For the text-containing cell, return its midpoint in (x, y) coordinate format. 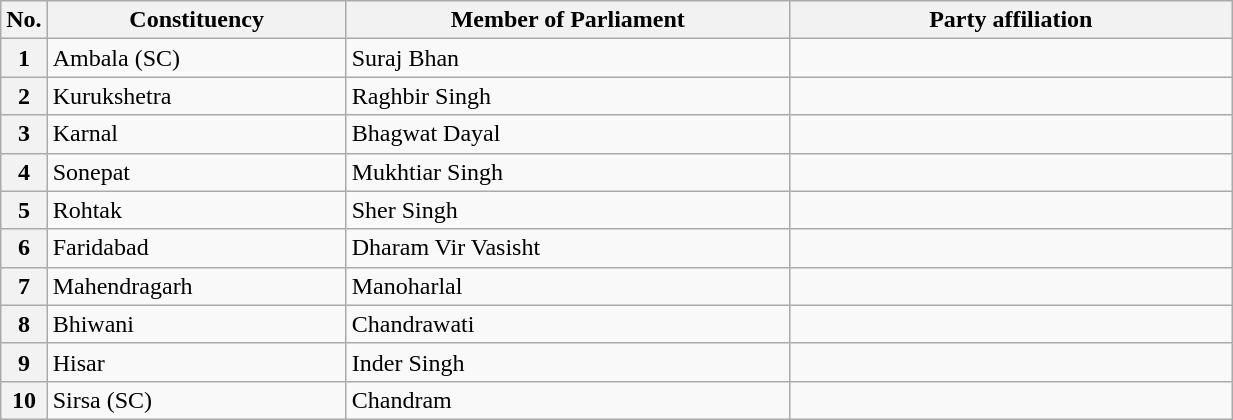
Faridabad (196, 248)
Ambala (SC) (196, 58)
Sher Singh (568, 210)
Sirsa (SC) (196, 400)
Mahendragarh (196, 286)
3 (24, 134)
4 (24, 172)
Inder Singh (568, 362)
Kurukshetra (196, 96)
Manoharlal (568, 286)
No. (24, 20)
9 (24, 362)
Suraj Bhan (568, 58)
5 (24, 210)
Constituency (196, 20)
Chandrawati (568, 324)
Mukhtiar Singh (568, 172)
Chandram (568, 400)
2 (24, 96)
Hisar (196, 362)
Karnal (196, 134)
Sonepat (196, 172)
8 (24, 324)
1 (24, 58)
Party affiliation (1010, 20)
Rohtak (196, 210)
Dharam Vir Vasisht (568, 248)
Bhagwat Dayal (568, 134)
Raghbir Singh (568, 96)
7 (24, 286)
6 (24, 248)
Bhiwani (196, 324)
Member of Parliament (568, 20)
10 (24, 400)
